Return the (X, Y) coordinate for the center point of the cell that contains the specified text.  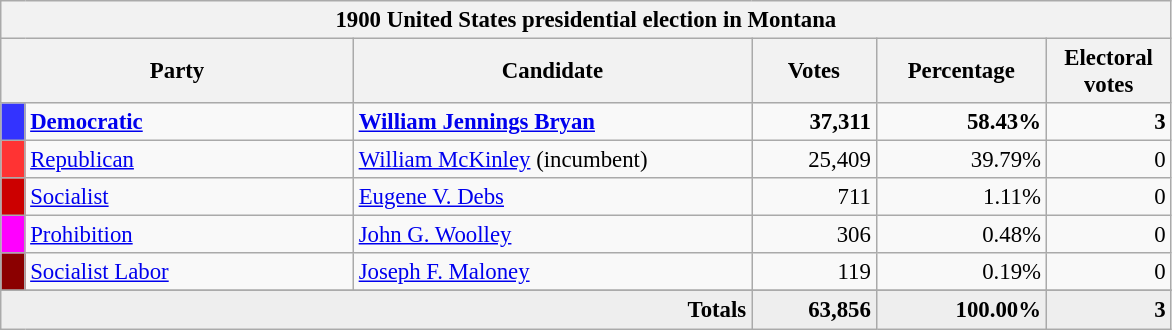
58.43% (961, 122)
Candidate (552, 72)
Electoral votes (1108, 72)
Eugene V. Debs (552, 197)
William Jennings Bryan (552, 122)
John G. Woolley (552, 235)
39.79% (961, 160)
100.00% (961, 310)
Socialist Labor (189, 273)
Democratic (189, 122)
Joseph F. Maloney (552, 273)
Votes (814, 72)
119 (814, 273)
37,311 (814, 122)
711 (814, 197)
Totals (376, 310)
1.11% (961, 197)
0.48% (961, 235)
Socialist (189, 197)
Republican (189, 160)
Percentage (961, 72)
Party (178, 72)
0.19% (961, 273)
306 (814, 235)
63,856 (814, 310)
William McKinley (incumbent) (552, 160)
1900 United States presidential election in Montana (586, 20)
Prohibition (189, 235)
25,409 (814, 160)
